Identify which cell holds the provided text, then report its [x, y] central coordinate. 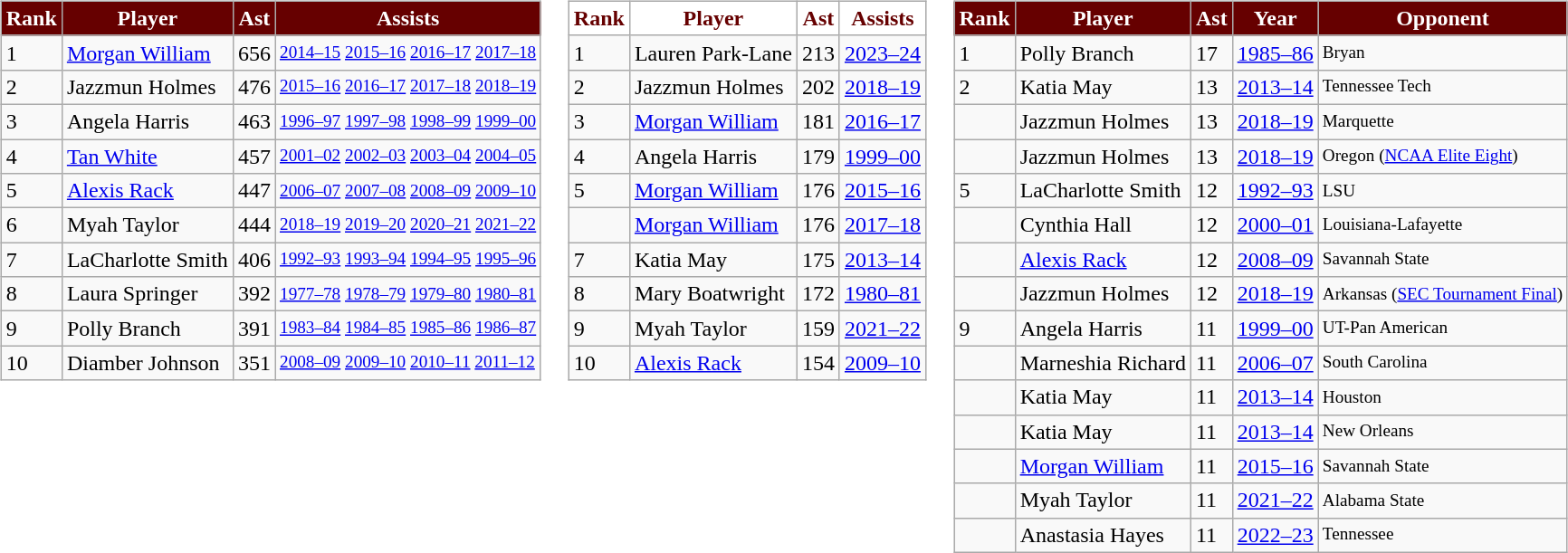
2017–18 [882, 225]
Year [1275, 18]
159 [818, 329]
2001–02 2002–03 2003–04 2004–05 [407, 157]
Houston [1443, 397]
Opponent [1443, 18]
2022–23 [1275, 535]
1977–78 1978–79 1979–80 1980–81 [407, 294]
351 [253, 363]
179 [818, 157]
Louisiana-Lafayette [1443, 225]
213 [818, 52]
154 [818, 363]
656 [253, 52]
2008–09 [1275, 260]
463 [253, 121]
LSU [1443, 191]
Marneshia Richard [1103, 363]
1992–93 [1275, 191]
2008–09 2009–10 2010–11 2011–12 [407, 363]
Tan White [147, 157]
Lauren Park-Lane [713, 52]
2018–19 2019–20 2020–21 2021–22 [407, 225]
2016–17 [882, 121]
2009–10 [882, 363]
1980–81 [882, 294]
17 [1211, 52]
2006–07 2007–08 2008–09 2009–10 [407, 191]
1992–93 1993–94 1994–95 1995–96 [407, 260]
2015–16 2016–17 2017–18 2018–19 [407, 87]
202 [818, 87]
476 [253, 87]
406 [253, 260]
392 [253, 294]
2023–24 [882, 52]
391 [253, 329]
Tennessee Tech [1443, 87]
Marquette [1443, 121]
175 [818, 260]
1985–86 [1275, 52]
Oregon (NCAA Elite Eight) [1443, 157]
Cynthia Hall [1103, 225]
447 [253, 191]
6 [31, 225]
181 [818, 121]
Anastasia Hayes [1103, 535]
Arkansas (SEC Tournament Final) [1443, 294]
Laura Springer [147, 294]
Bryan [1443, 52]
1983–84 1984–85 1985–86 1986–87 [407, 329]
Tennessee [1443, 535]
444 [253, 225]
Alabama State [1443, 501]
1996–97 1997–98 1998–99 1999–00 [407, 121]
2006–07 [1275, 363]
UT-Pan American [1443, 329]
172 [818, 294]
South Carolina [1443, 363]
2014–15 2015–16 2016–17 2017–18 [407, 52]
Mary Boatwright [713, 294]
2000–01 [1275, 225]
New Orleans [1443, 432]
Diamber Johnson [147, 363]
457 [253, 157]
